Extract the [x, y] coordinate from the center of the cell holding the provided text.  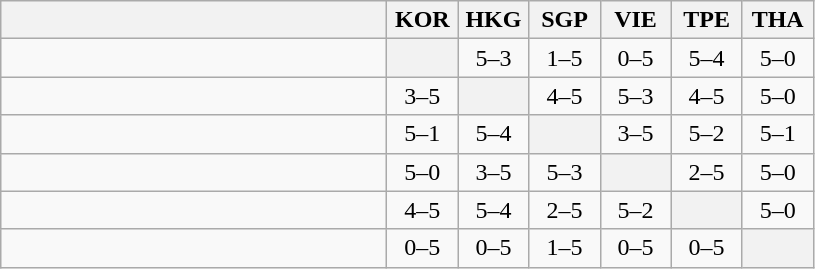
TPE [706, 20]
THA [778, 20]
SGP [564, 20]
KOR [422, 20]
VIE [636, 20]
HKG [494, 20]
